Output the (X, Y) coordinate of the center of the cell containing the given text.  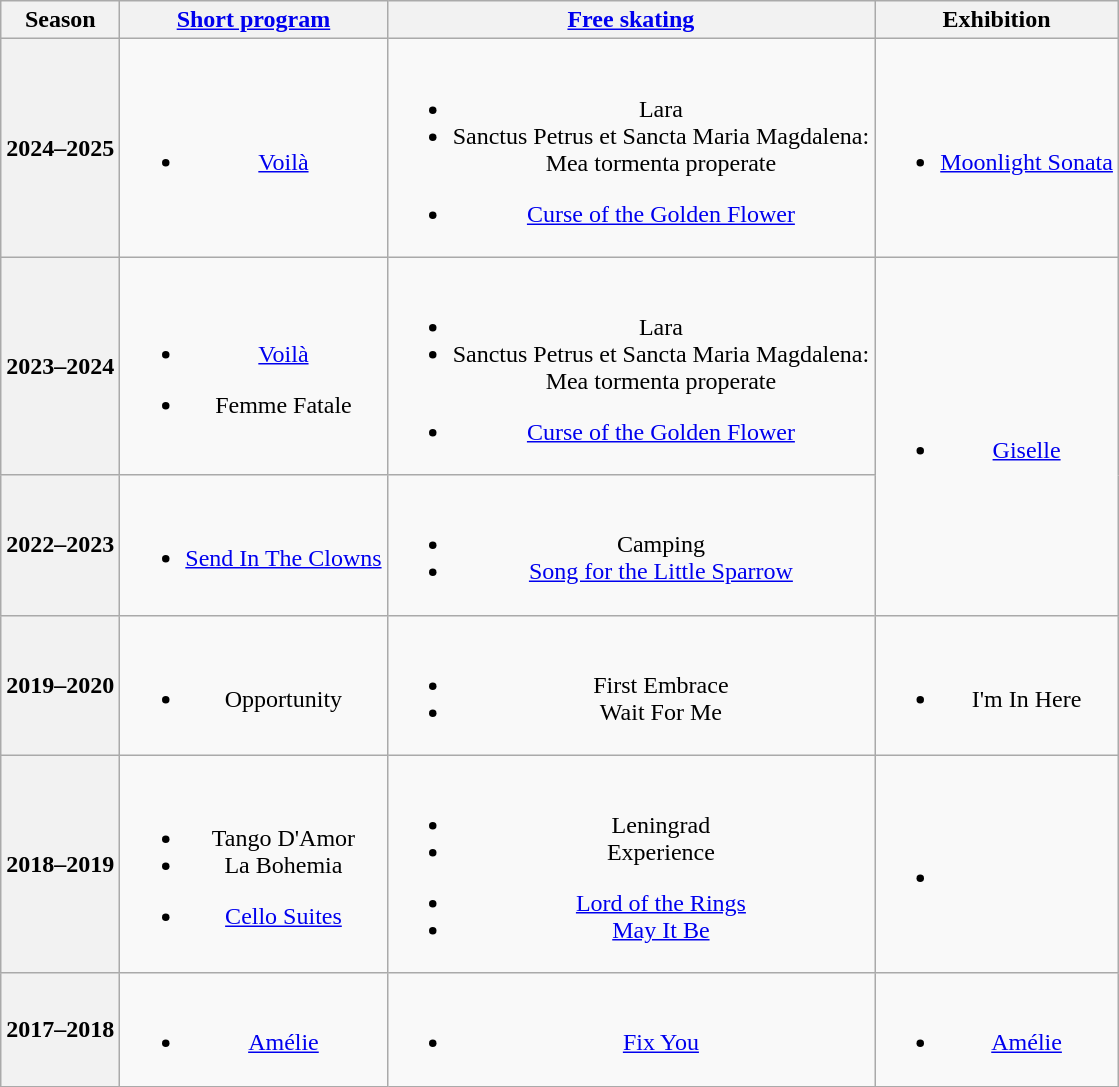
Send In The Clowns (254, 545)
Opportunity (254, 685)
Giselle (997, 436)
2019–2020 (60, 685)
Season (60, 20)
2022–2023 (60, 545)
2024–2025 (60, 148)
First Embrace Wait For Me (631, 685)
2023–2024 (60, 366)
Tango D'Amor La Bohemia Cello Suites (254, 864)
Moonlight Sonata (997, 148)
Camping Song for the Little Sparrow (631, 545)
Free skating (631, 20)
Fix You (631, 1030)
2017–2018 (60, 1030)
I'm In Here (997, 685)
Voilà (254, 148)
Exhibition (997, 20)
VoilàFemme Fatale (254, 366)
2018–2019 (60, 864)
Short program (254, 20)
Leningrad Experience Lord of the Rings May It Be (631, 864)
